Find where the given text appears and provide that cell's center as (X, Y) coordinate. 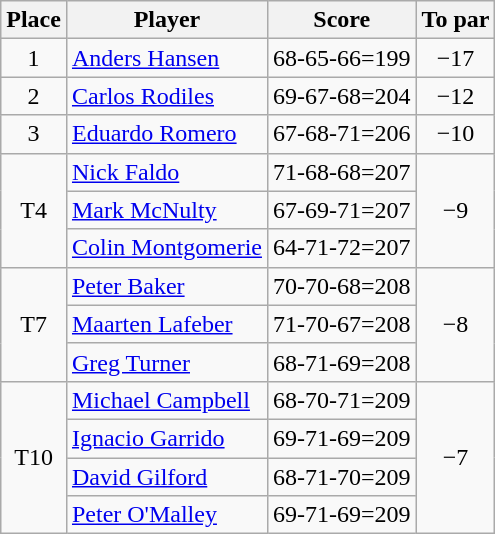
Greg Turner (166, 362)
3 (34, 134)
Peter O'Malley (166, 515)
T10 (34, 457)
Maarten Lafeber (166, 324)
Nick Faldo (166, 172)
Carlos Rodiles (166, 96)
67-68-71=206 (342, 134)
−10 (456, 134)
71-68-68=207 (342, 172)
−7 (456, 457)
68-70-71=209 (342, 400)
Eduardo Romero (166, 134)
71-70-67=208 (342, 324)
To par (456, 20)
2 (34, 96)
Colin Montgomerie (166, 248)
−9 (456, 210)
Player (166, 20)
68-65-66=199 (342, 58)
David Gilford (166, 477)
Score (342, 20)
Place (34, 20)
68-71-69=208 (342, 362)
68-71-70=209 (342, 477)
T4 (34, 210)
−12 (456, 96)
T7 (34, 324)
−17 (456, 58)
67-69-71=207 (342, 210)
Mark McNulty (166, 210)
Michael Campbell (166, 400)
70-70-68=208 (342, 286)
Ignacio Garrido (166, 438)
Anders Hansen (166, 58)
69-67-68=204 (342, 96)
1 (34, 58)
Peter Baker (166, 286)
−8 (456, 324)
64-71-72=207 (342, 248)
